From the cell containing the given text, extract its center point as (x, y) coordinate. 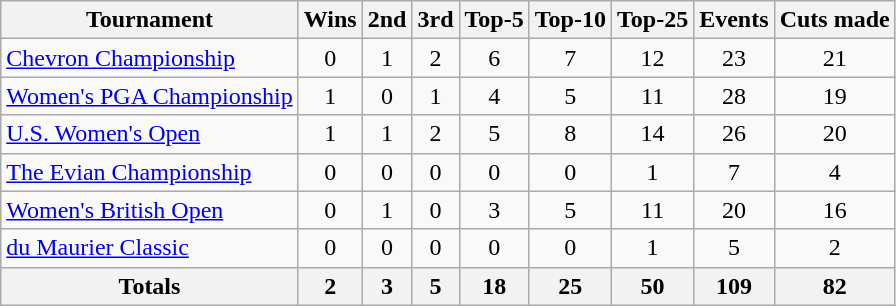
82 (834, 286)
50 (652, 286)
12 (652, 58)
Events (734, 20)
Wins (330, 20)
The Evian Championship (150, 172)
Top-5 (494, 20)
Women's British Open (150, 210)
21 (834, 58)
23 (734, 58)
14 (652, 134)
26 (734, 134)
2nd (387, 20)
19 (834, 96)
U.S. Women's Open (150, 134)
du Maurier Classic (150, 248)
Chevron Championship (150, 58)
6 (494, 58)
28 (734, 96)
Tournament (150, 20)
Women's PGA Championship (150, 96)
Top-10 (570, 20)
3rd (436, 20)
25 (570, 286)
8 (570, 134)
Top-25 (652, 20)
Totals (150, 286)
18 (494, 286)
16 (834, 210)
Cuts made (834, 20)
109 (734, 286)
